Capture the cell that displays the provided text and extract its [X, Y] central coordinate. 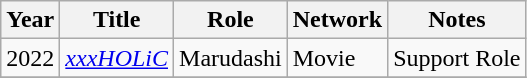
Role [231, 20]
xxxHOLiC [117, 58]
Title [117, 20]
2022 [30, 58]
Marudashi [231, 58]
Notes [457, 20]
Year [30, 20]
Movie [337, 58]
Support Role [457, 58]
Network [337, 20]
